Detect which cell encompasses the target text, then output its (x, y) center coordinate. 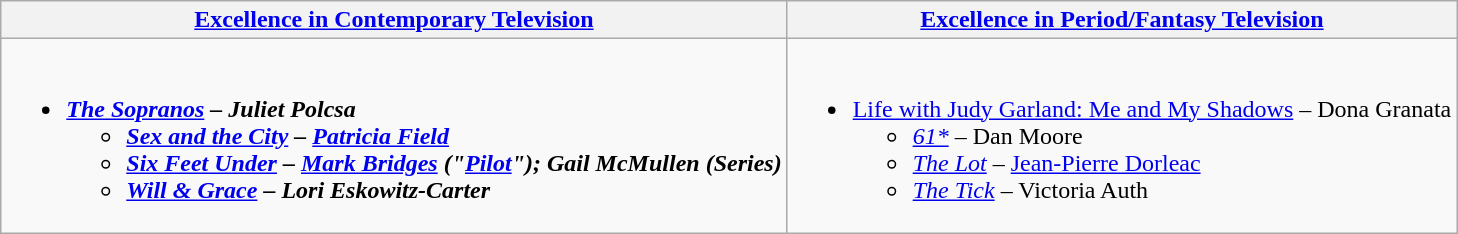
Life with Judy Garland: Me and My Shadows – Dona Granata61* – Dan MooreThe Lot – Jean-Pierre DorleacThe Tick – Victoria Auth (1122, 136)
Excellence in Contemporary Television (394, 20)
Excellence in Period/Fantasy Television (1122, 20)
